Find where the given text appears and provide that cell's center as [X, Y] coordinate. 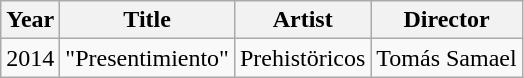
Year [30, 20]
Prehistöricos [302, 58]
"Presentimiento" [148, 58]
2014 [30, 58]
Title [148, 20]
Artist [302, 20]
Tomás Samael [446, 58]
Director [446, 20]
